Extract the (x, y) coordinate from the center of the cell holding the provided text.  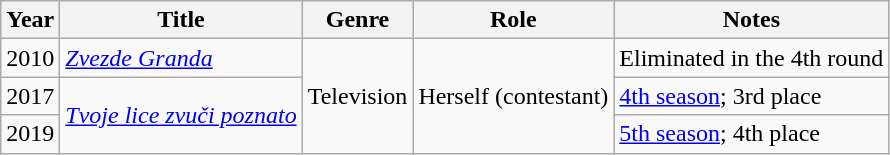
Title (181, 20)
2010 (30, 58)
4th season; 3rd place (752, 96)
Genre (358, 20)
Role (514, 20)
2017 (30, 96)
Year (30, 20)
Television (358, 96)
Zvezde Granda (181, 58)
Herself (contestant) (514, 96)
5th season; 4th place (752, 134)
Notes (752, 20)
2019 (30, 134)
Tvoje lice zvuči poznato (181, 115)
Eliminated in the 4th round (752, 58)
